Extract the [x, y] coordinate from the center of the cell holding the provided text.  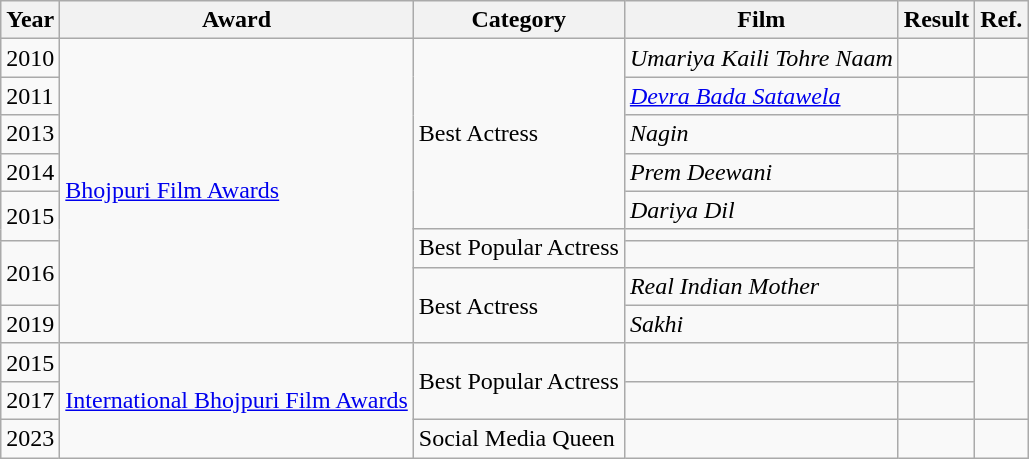
2016 [30, 272]
Devra Bada Satawela [761, 96]
2013 [30, 134]
Sakhi [761, 324]
Dariya Dil [761, 210]
International Bhojpuri Film Awards [236, 400]
2023 [30, 438]
Ref. [1002, 20]
Category [518, 20]
Nagin [761, 134]
Umariya Kaili Tohre Naam [761, 58]
Award [236, 20]
2014 [30, 172]
2011 [30, 96]
Bhojpuri Film Awards [236, 191]
Result [936, 20]
Prem Deewani [761, 172]
Film [761, 20]
Real Indian Mother [761, 286]
2019 [30, 324]
Year [30, 20]
2010 [30, 58]
Social Media Queen [518, 438]
2017 [30, 400]
